Scan for the cell matching the given text and deliver its [x, y] coordinate at center. 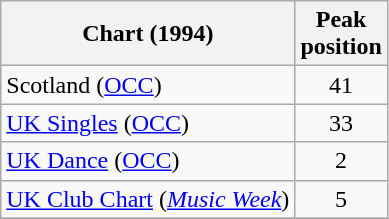
Chart (1994) [148, 34]
Peakposition [341, 34]
5 [341, 199]
33 [341, 123]
UK Singles (OCC) [148, 123]
Scotland (OCC) [148, 85]
2 [341, 161]
UK Club Chart (Music Week) [148, 199]
UK Dance (OCC) [148, 161]
41 [341, 85]
